Return the [x, y] coordinate for the center point of the cell that contains the specified text.  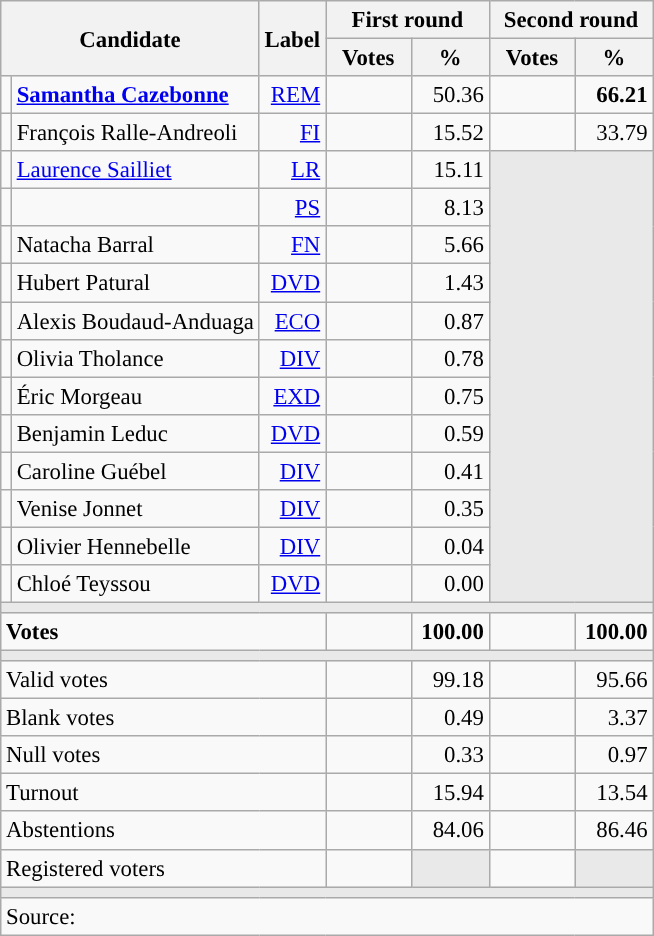
0.33 [450, 755]
Label [292, 38]
15.52 [450, 133]
Samantha Cazebonne [135, 95]
Caroline Guébel [135, 471]
EXD [292, 396]
0.04 [450, 546]
FI [292, 133]
95.66 [614, 680]
Abstentions [164, 831]
0.78 [450, 358]
1.43 [450, 283]
Hubert Patural [135, 283]
Venise Jonnet [135, 509]
15.94 [450, 793]
0.75 [450, 396]
3.37 [614, 718]
ECO [292, 321]
13.54 [614, 793]
5.66 [450, 245]
Olivier Hennebelle [135, 546]
Second round [571, 20]
Registered voters [164, 868]
8.13 [450, 208]
Candidate [130, 38]
Alexis Boudaud-Anduaga [135, 321]
François Ralle-Andreoli [135, 133]
Valid votes [164, 680]
LR [292, 170]
Olivia Tholance [135, 358]
Benjamin Leduc [135, 433]
0.35 [450, 509]
Turnout [164, 793]
Null votes [164, 755]
0.59 [450, 433]
0.00 [450, 584]
0.49 [450, 718]
Natacha Barral [135, 245]
84.06 [450, 831]
50.36 [450, 95]
33.79 [614, 133]
0.87 [450, 321]
Source: [327, 916]
First round [408, 20]
Blank votes [164, 718]
86.46 [614, 831]
66.21 [614, 95]
Éric Morgeau [135, 396]
Laurence Sailliet [135, 170]
FN [292, 245]
99.18 [450, 680]
15.11 [450, 170]
0.97 [614, 755]
Chloé Teyssou [135, 584]
REM [292, 95]
PS [292, 208]
0.41 [450, 471]
